Provide the [x, y] coordinate of the cell's center where the given text is located.  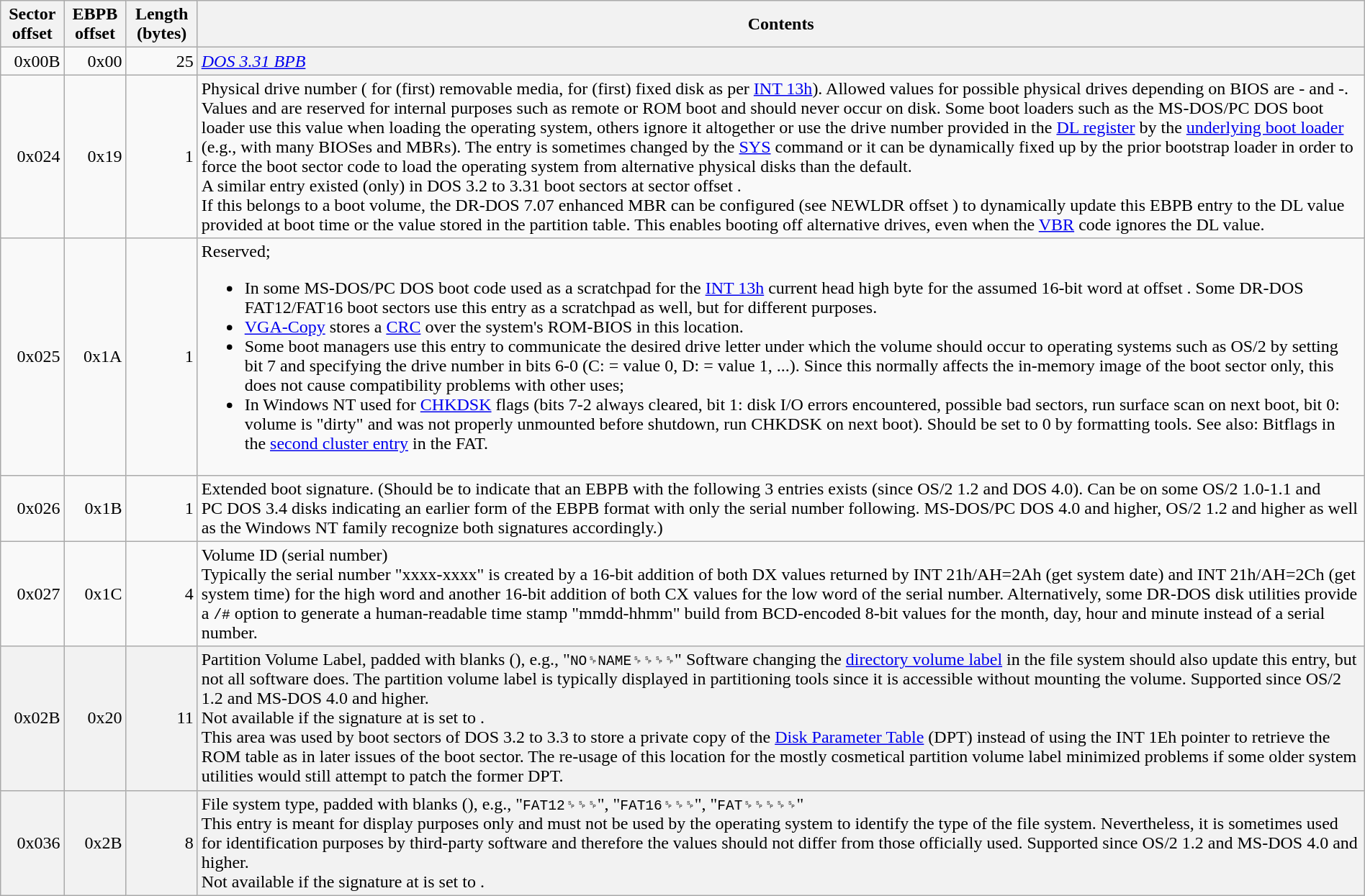
0x1A [95, 357]
0x1B [95, 508]
Contents [780, 24]
0x19 [95, 157]
0x20 [95, 718]
0x036 [32, 843]
11 [161, 718]
0x024 [32, 157]
0x025 [32, 357]
Sector offset [32, 24]
0x00 [95, 61]
0x00B [32, 61]
0x027 [32, 594]
4 [161, 594]
Length (bytes) [161, 24]
0x2B [95, 843]
DOS 3.31 BPB [780, 61]
EBPB offset [95, 24]
0x026 [32, 508]
0x1C [95, 594]
0x02B [32, 718]
25 [161, 61]
8 [161, 843]
